Extract the (x, y) coordinate from the center of the cell holding the provided text.  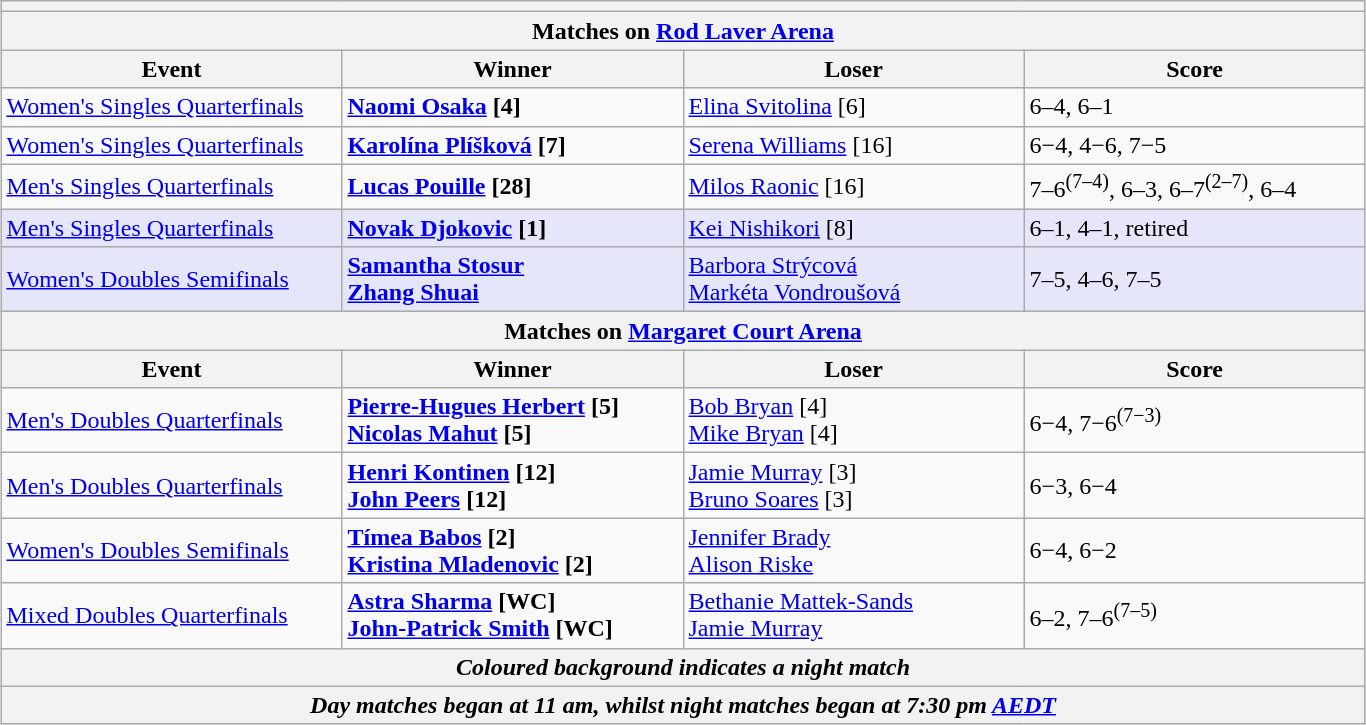
Coloured background indicates a night match (683, 667)
6−3, 6−4 (1194, 486)
Tímea Babos [2] Kristina Mladenovic [2] (512, 550)
Matches on Margaret Court Arena (683, 331)
Novak Djokovic [1] (512, 228)
6–4, 6–1 (1194, 107)
6−4, 7−6(7−3) (1194, 420)
Samantha Stosur Zhang Shuai (512, 280)
Kei Nishikori [8] (854, 228)
6–2, 7–6(7–5) (1194, 616)
Astra Sharma [WC] John-Patrick Smith [WC] (512, 616)
Milos Raonic [16] (854, 186)
Karolína Plíšková [7] (512, 145)
Barbora Strýcová Markéta Vondroušová (854, 280)
7–6(7–4), 6–3, 6–7(2–7), 6–4 (1194, 186)
Lucas Pouille [28] (512, 186)
6−4, 6−2 (1194, 550)
Matches on Rod Laver Arena (683, 31)
6–1, 4–1, retired (1194, 228)
Jamie Murray [3] Bruno Soares [3] (854, 486)
Day matches began at 11 am, whilst night matches began at 7:30 pm AEDT (683, 705)
Mixed Doubles Quarterfinals (172, 616)
Elina Svitolina [6] (854, 107)
Jennifer Brady Alison Riske (854, 550)
7–5, 4–6, 7–5 (1194, 280)
Serena Williams [16] (854, 145)
Pierre-Hugues Herbert [5] Nicolas Mahut [5] (512, 420)
Bethanie Mattek-Sands Jamie Murray (854, 616)
Henri Kontinen [12] John Peers [12] (512, 486)
6−4, 4−6, 7−5 (1194, 145)
Bob Bryan [4] Mike Bryan [4] (854, 420)
Naomi Osaka [4] (512, 107)
